Locate the cell with the specified text and output its [x, y] center coordinate. 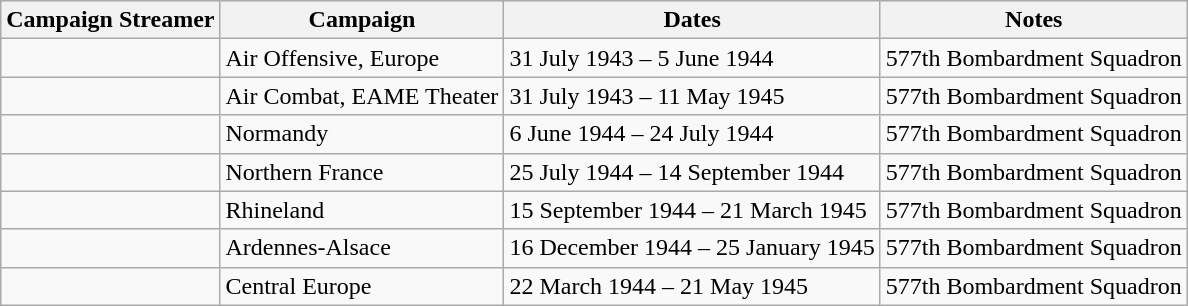
Air Combat, EAME Theater [362, 96]
Normandy [362, 134]
31 July 1943 – 11 May 1945 [692, 96]
Central Europe [362, 286]
16 December 1944 – 25 January 1945 [692, 248]
Campaign Streamer [110, 20]
31 July 1943 – 5 June 1944 [692, 58]
6 June 1944 – 24 July 1944 [692, 134]
Rhineland [362, 210]
Ardennes-Alsace [362, 248]
22 March 1944 – 21 May 1945 [692, 286]
25 July 1944 – 14 September 1944 [692, 172]
Campaign [362, 20]
Air Offensive, Europe [362, 58]
15 September 1944 – 21 March 1945 [692, 210]
Notes [1034, 20]
Dates [692, 20]
Northern France [362, 172]
